Determine the [x, y] coordinate at the center of the cell enclosing the given text.  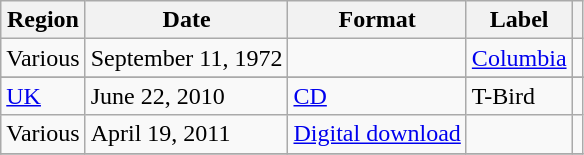
Date [186, 20]
April 19, 2011 [186, 134]
Columbia [519, 58]
June 22, 2010 [186, 96]
CD [377, 96]
Label [519, 20]
Format [377, 20]
T-Bird [519, 96]
September 11, 1972 [186, 58]
Region [43, 20]
UK [43, 96]
Digital download [377, 134]
